Identify which cell holds the provided text, then report its [x, y] central coordinate. 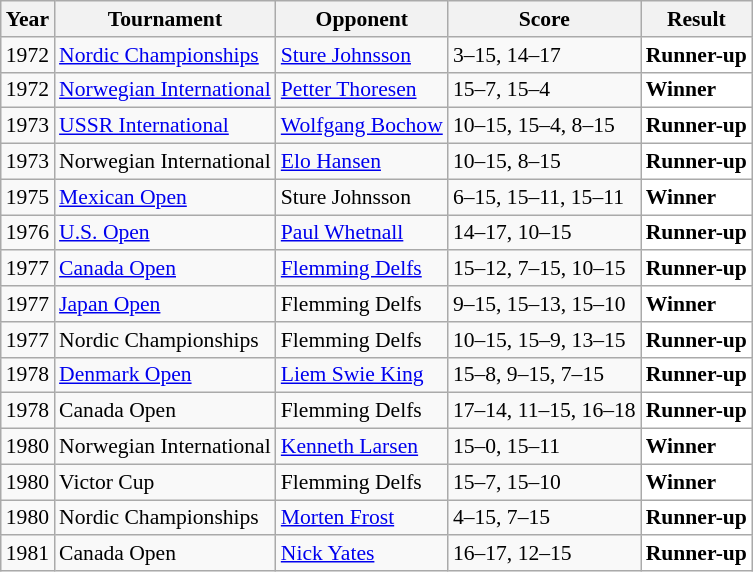
Year [28, 19]
15–8, 9–15, 7–15 [544, 375]
Score [544, 19]
Tournament [165, 19]
Morten Frost [362, 518]
Mexican Open [165, 197]
1981 [28, 554]
Liem Swie King [362, 375]
Wolfgang Bochow [362, 126]
16–17, 12–15 [544, 554]
6–15, 15–11, 15–11 [544, 197]
1975 [28, 197]
Japan Open [165, 304]
Denmark Open [165, 375]
15–7, 15–10 [544, 482]
U.S. Open [165, 233]
USSR International [165, 126]
Result [696, 19]
Kenneth Larsen [362, 447]
3–15, 14–17 [544, 55]
1976 [28, 233]
17–14, 11–15, 16–18 [544, 411]
9–15, 15–13, 15–10 [544, 304]
Victor Cup [165, 482]
15–0, 15–11 [544, 447]
Elo Hansen [362, 162]
10–15, 8–15 [544, 162]
Paul Whetnall [362, 233]
15–7, 15–4 [544, 90]
Opponent [362, 19]
4–15, 7–15 [544, 518]
10–15, 15–9, 13–15 [544, 340]
Petter Thoresen [362, 90]
15–12, 7–15, 10–15 [544, 269]
10–15, 15–4, 8–15 [544, 126]
Nick Yates [362, 554]
14–17, 10–15 [544, 233]
